Locate the cell with the specified text and output its (x, y) center coordinate. 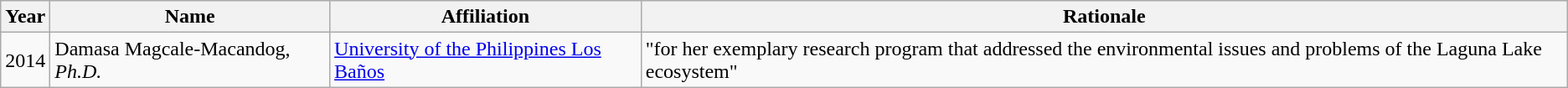
Affiliation (486, 17)
Year (25, 17)
Damasa Magcale-Macandog, Ph.D. (190, 60)
University of the Philippines Los Baños (486, 60)
Name (190, 17)
"for her exemplary research program that addressed the environmental issues and problems of the Laguna Lake ecosystem" (1104, 60)
Rationale (1104, 17)
2014 (25, 60)
